Find where the given text appears and provide that cell's center as [x, y] coordinate. 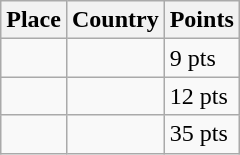
35 pts [202, 134]
12 pts [202, 96]
9 pts [202, 58]
Country [115, 20]
Place [34, 20]
Points [202, 20]
